Identify which cell holds the provided text, then report its [x, y] central coordinate. 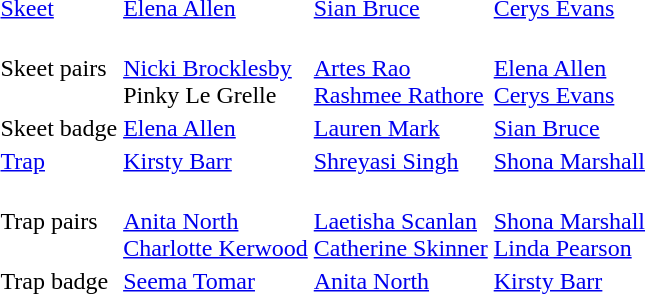
Shona MarshallLinda Pearson [569, 221]
Elena Allen [216, 128]
Laetisha ScanlanCatherine Skinner [400, 221]
Shona Marshall [569, 161]
Lauren Mark [400, 128]
Nicki BrocklesbyPinky Le Grelle [216, 68]
Sian Bruce [569, 128]
Shreyasi Singh [400, 161]
Anita NorthCharlotte Kerwood [216, 221]
Elena AllenCerys Evans [569, 68]
Kirsty Barr [216, 161]
Artes RaoRashmee Rathore [400, 68]
